Return [x, y] of the center of cell containing provided text 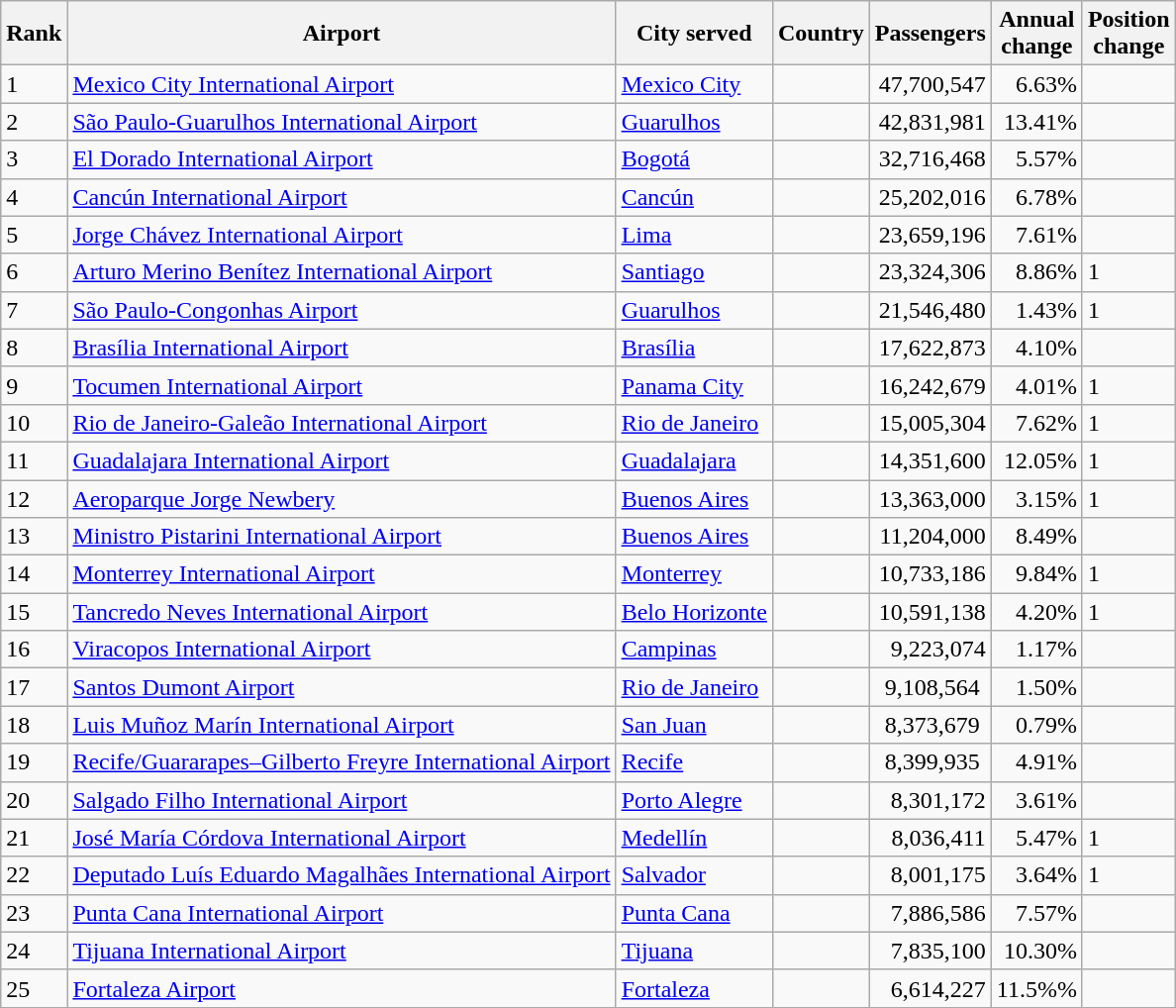
11.5%% [1036, 988]
12.05% [1036, 460]
Salgado Filho International Airport [342, 800]
3.64% [1036, 875]
Brasília International Airport [342, 348]
Belo Horizonte [694, 612]
Santos Dumont Airport [342, 687]
11 [34, 460]
Monterrey [694, 574]
47,700,547 [931, 84]
8.49% [1036, 537]
4.01% [1036, 385]
10,591,138 [931, 612]
3.15% [1036, 498]
13,363,000 [931, 498]
Panama City [694, 385]
32,716,468 [931, 159]
Cancún [694, 197]
6,614,227 [931, 988]
1.50% [1036, 687]
Airport [342, 34]
3.61% [1036, 800]
23,659,196 [931, 235]
12 [34, 498]
15 [34, 612]
1.43% [1036, 310]
10 [34, 423]
21,546,480 [931, 310]
El Dorado International Airport [342, 159]
17,622,873 [931, 348]
Jorge Chávez International Airport [342, 235]
4 [34, 197]
4.20% [1036, 612]
Passengers [931, 34]
0.79% [1036, 725]
6.78% [1036, 197]
Viracopos International Airport [342, 650]
José María Córdova International Airport [342, 838]
42,831,981 [931, 122]
7 [34, 310]
8,036,411 [931, 838]
20 [34, 800]
9 [34, 385]
Ministro Pistarini International Airport [342, 537]
10,733,186 [931, 574]
14,351,600 [931, 460]
Tijuana International Airport [342, 951]
7.57% [1036, 913]
Fortaleza Airport [342, 988]
San Juan [694, 725]
Recife [694, 762]
10.30% [1036, 951]
Cancún International Airport [342, 197]
5.57% [1036, 159]
Guadalajara International Airport [342, 460]
15,005,304 [931, 423]
City served [694, 34]
25 [34, 988]
Santiago [694, 272]
Country [821, 34]
13.41% [1036, 122]
25,202,016 [931, 197]
Rank [34, 34]
22 [34, 875]
5 [34, 235]
Arturo Merino Benítez International Airport [342, 272]
São Paulo-Congonhas Airport [342, 310]
13 [34, 537]
3 [34, 159]
Tijuana [694, 951]
21 [34, 838]
16 [34, 650]
17 [34, 687]
Tancredo Neves International Airport [342, 612]
8,373,679 [931, 725]
14 [34, 574]
19 [34, 762]
6 [34, 272]
23,324,306 [931, 272]
5.47% [1036, 838]
8,399,935 [931, 762]
9,223,074 [931, 650]
7.62% [1036, 423]
9.84% [1036, 574]
16,242,679 [931, 385]
Mexico City International Airport [342, 84]
Brasília [694, 348]
Medellín [694, 838]
São Paulo-Guarulhos International Airport [342, 122]
Aeroparque Jorge Newbery [342, 498]
Positionchange [1128, 34]
Deputado Luís Eduardo Magalhães International Airport [342, 875]
9,108,564 [931, 687]
6.63% [1036, 84]
24 [34, 951]
Guadalajara [694, 460]
Recife/Guararapes–Gilberto Freyre International Airport [342, 762]
Salvador [694, 875]
8 [34, 348]
4.10% [1036, 348]
7,835,100 [931, 951]
Mexico City [694, 84]
8,001,175 [931, 875]
Lima [694, 235]
Punta Cana International Airport [342, 913]
Punta Cana [694, 913]
Bogotá [694, 159]
Monterrey International Airport [342, 574]
Annualchange [1036, 34]
Rio de Janeiro-Galeão International Airport [342, 423]
Porto Alegre [694, 800]
Campinas [694, 650]
Tocumen International Airport [342, 385]
1.17% [1036, 650]
4.91% [1036, 762]
Fortaleza [694, 988]
11,204,000 [931, 537]
8.86% [1036, 272]
7,886,586 [931, 913]
7.61% [1036, 235]
23 [34, 913]
2 [34, 122]
18 [34, 725]
8,301,172 [931, 800]
Luis Muñoz Marín International Airport [342, 725]
